From the cell containing the given text, extract its center point as [x, y] coordinate. 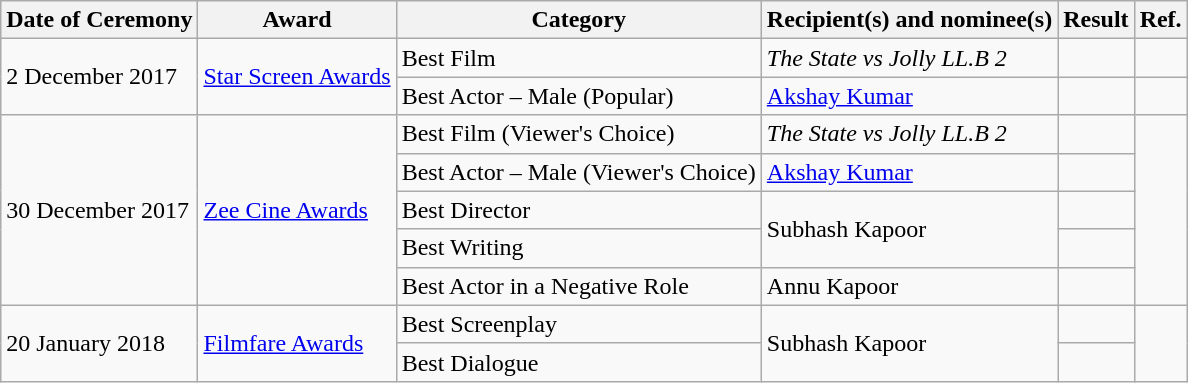
Best Dialogue [578, 362]
Best Actor – Male (Popular) [578, 96]
30 December 2017 [100, 210]
Filmfare Awards [297, 343]
Date of Ceremony [100, 20]
Category [578, 20]
Ref. [1160, 20]
Result [1096, 20]
Best Director [578, 210]
Best Actor in a Negative Role [578, 286]
20 January 2018 [100, 343]
Star Screen Awards [297, 77]
Best Writing [578, 248]
2 December 2017 [100, 77]
Best Film [578, 58]
Zee Cine Awards [297, 210]
Best Film (Viewer's Choice) [578, 134]
Annu Kapoor [909, 286]
Best Actor – Male (Viewer's Choice) [578, 172]
Award [297, 20]
Recipient(s) and nominee(s) [909, 20]
Best Screenplay [578, 324]
